Determine the [X, Y] coordinate at the center of the cell enclosing the given text.  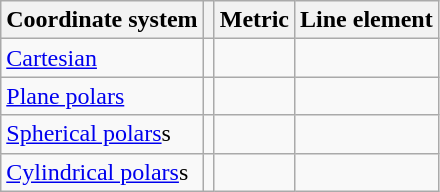
Cartesian [102, 58]
Cylindrical polarss [102, 172]
Line element [367, 20]
Coordinate system [102, 20]
Spherical polarss [102, 134]
Plane polars [102, 96]
Metric [254, 20]
